Search for the cell housing the specified text and yield its (x, y) center coordinate. 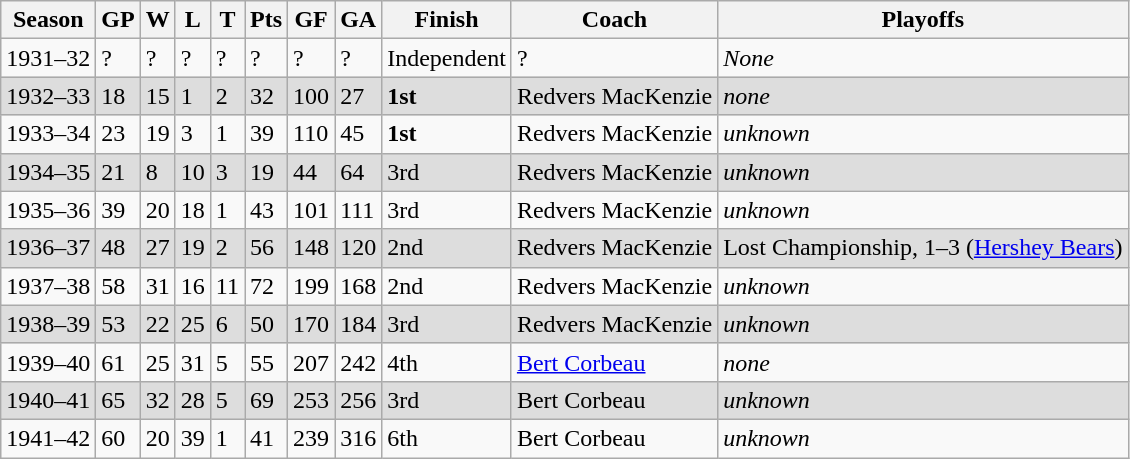
GF (312, 20)
1941–42 (48, 438)
W (158, 20)
72 (266, 286)
28 (192, 400)
1931–32 (48, 58)
Finish (447, 20)
168 (358, 286)
111 (358, 210)
1935–36 (48, 210)
1934–35 (48, 172)
T (227, 20)
50 (266, 324)
199 (312, 286)
Independent (447, 58)
65 (118, 400)
1933–34 (48, 134)
6 (227, 324)
1938–39 (48, 324)
101 (312, 210)
56 (266, 248)
Season (48, 20)
16 (192, 286)
69 (266, 400)
148 (312, 248)
6th (447, 438)
Coach (614, 20)
110 (312, 134)
4th (447, 362)
43 (266, 210)
58 (118, 286)
242 (358, 362)
170 (312, 324)
22 (158, 324)
316 (358, 438)
120 (358, 248)
1937–38 (48, 286)
61 (118, 362)
8 (158, 172)
64 (358, 172)
239 (312, 438)
L (192, 20)
256 (358, 400)
207 (312, 362)
GA (358, 20)
21 (118, 172)
55 (266, 362)
Lost Championship, 1–3 (Hershey Bears) (923, 248)
100 (312, 96)
53 (118, 324)
23 (118, 134)
None (923, 58)
1936–37 (48, 248)
60 (118, 438)
11 (227, 286)
184 (358, 324)
15 (158, 96)
45 (358, 134)
1940–41 (48, 400)
GP (118, 20)
10 (192, 172)
1939–40 (48, 362)
48 (118, 248)
1932–33 (48, 96)
Playoffs (923, 20)
Pts (266, 20)
41 (266, 438)
44 (312, 172)
253 (312, 400)
